Detect which cell encompasses the target text, then output its [x, y] center coordinate. 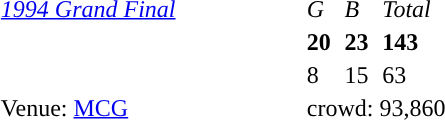
23 [360, 42]
8 [322, 75]
15 [360, 75]
20 [322, 42]
